Provide the [x, y] coordinate of the cell's center where the given text is located.  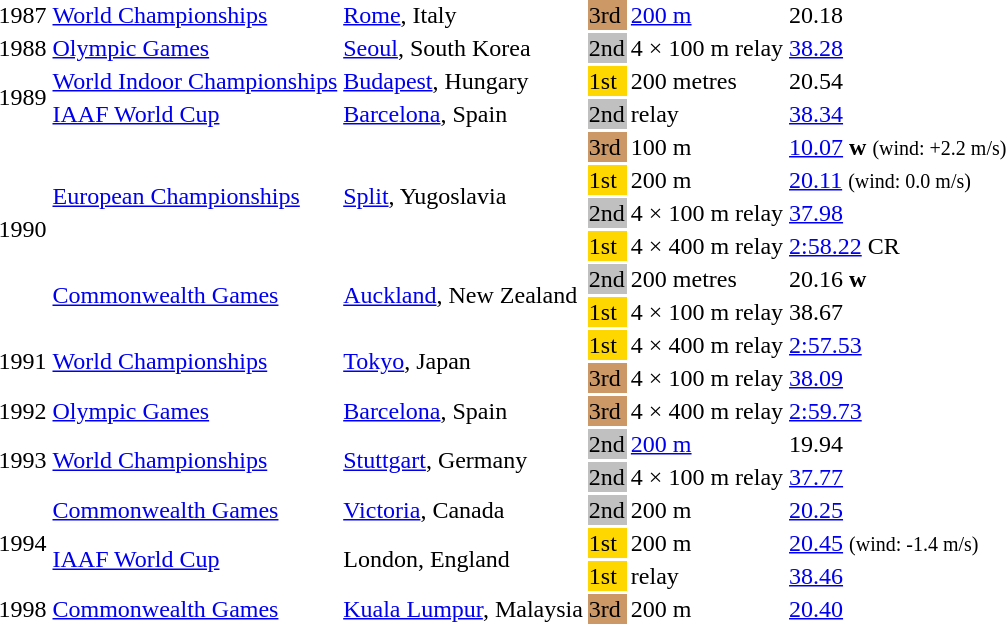
Budapest, Hungary [464, 81]
Auckland, New Zealand [464, 296]
100 m [706, 147]
Kuala Lumpur, Malaysia [464, 609]
Tokyo, Japan [464, 362]
Stuttgart, Germany [464, 460]
World Indoor Championships [195, 81]
Rome, Italy [464, 15]
Victoria, Canada [464, 510]
Split, Yugoslavia [464, 196]
London, England [464, 560]
Seoul, South Korea [464, 48]
European Championships [195, 196]
